Output the (x, y) coordinate of the center of the cell containing the given text.  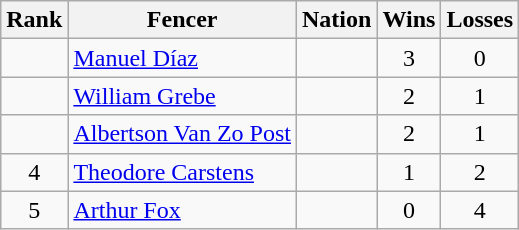
Theodore Carstens (182, 172)
3 (409, 58)
Albertson Van Zo Post (182, 134)
Manuel Díaz (182, 58)
Arthur Fox (182, 210)
Nation (336, 20)
5 (34, 210)
Fencer (182, 20)
Losses (480, 20)
Rank (34, 20)
William Grebe (182, 96)
Wins (409, 20)
